Detect which cell encompasses the target text, then output its (X, Y) center coordinate. 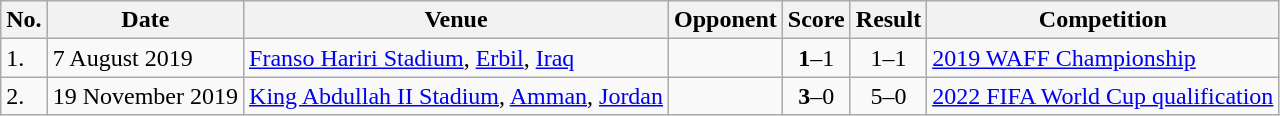
3–0 (816, 96)
Score (816, 20)
Opponent (726, 20)
Date (145, 20)
Franso Hariri Stadium, Erbil, Iraq (456, 58)
Result (888, 20)
Competition (1103, 20)
7 August 2019 (145, 58)
2019 WAFF Championship (1103, 58)
1. (24, 58)
King Abdullah II Stadium, Amman, Jordan (456, 96)
Venue (456, 20)
No. (24, 20)
5–0 (888, 96)
19 November 2019 (145, 96)
2022 FIFA World Cup qualification (1103, 96)
2. (24, 96)
